Identify which cell holds the provided text, then report its [x, y] central coordinate. 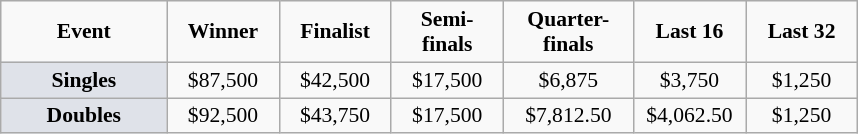
Last 16 [689, 32]
Finalist [335, 32]
Quarter-finals [568, 32]
Doubles [84, 116]
$87,500 [223, 80]
$42,500 [335, 80]
Semi-finals [447, 32]
$7,812.50 [568, 116]
$92,500 [223, 116]
$6,875 [568, 80]
Event [84, 32]
$3,750 [689, 80]
$4,062.50 [689, 116]
Singles [84, 80]
Winner [223, 32]
$43,750 [335, 116]
Last 32 [802, 32]
